Search for the cell housing the specified text and yield its (X, Y) center coordinate. 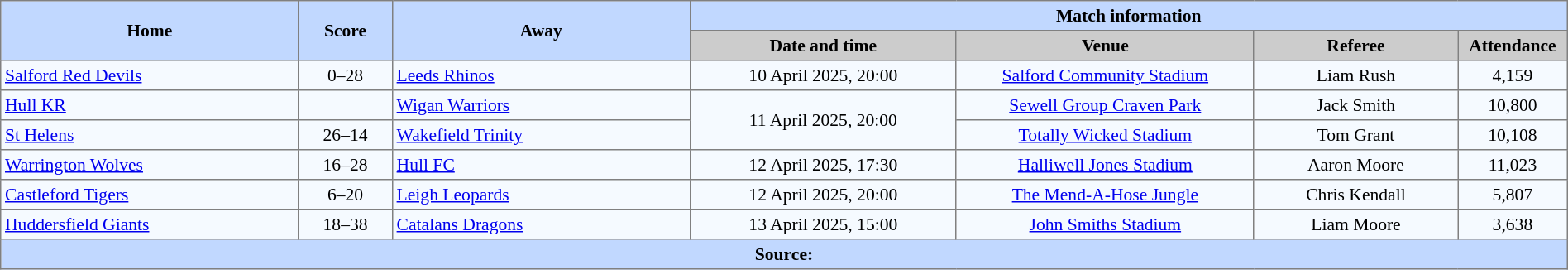
13 April 2025, 15:00 (823, 224)
Match information (1128, 16)
0–28 (346, 75)
Wakefield Trinity (541, 135)
Source: (784, 254)
4,159 (1513, 75)
Aaron Moore (1355, 165)
Score (346, 31)
Date and time (823, 46)
16–28 (346, 165)
Huddersfield Giants (150, 224)
Catalans Dragons (541, 224)
Jack Smith (1355, 105)
St Helens (150, 135)
10,108 (1513, 135)
Leigh Leopards (541, 195)
10 April 2025, 20:00 (823, 75)
10,800 (1513, 105)
Attendance (1513, 46)
12 April 2025, 17:30 (823, 165)
6–20 (346, 195)
Warrington Wolves (150, 165)
Chris Kendall (1355, 195)
Venue (1105, 46)
11 April 2025, 20:00 (823, 120)
Liam Rush (1355, 75)
18–38 (346, 224)
Wigan Warriors (541, 105)
Sewell Group Craven Park (1105, 105)
Salford Red Devils (150, 75)
Tom Grant (1355, 135)
Hull KR (150, 105)
Leeds Rhinos (541, 75)
Home (150, 31)
3,638 (1513, 224)
Salford Community Stadium (1105, 75)
Away (541, 31)
Totally Wicked Stadium (1105, 135)
5,807 (1513, 195)
Halliwell Jones Stadium (1105, 165)
Liam Moore (1355, 224)
Referee (1355, 46)
John Smiths Stadium (1105, 224)
11,023 (1513, 165)
26–14 (346, 135)
12 April 2025, 20:00 (823, 195)
Castleford Tigers (150, 195)
Hull FC (541, 165)
The Mend-A-Hose Jungle (1105, 195)
